Find where the given text appears and provide that cell's center as [x, y] coordinate. 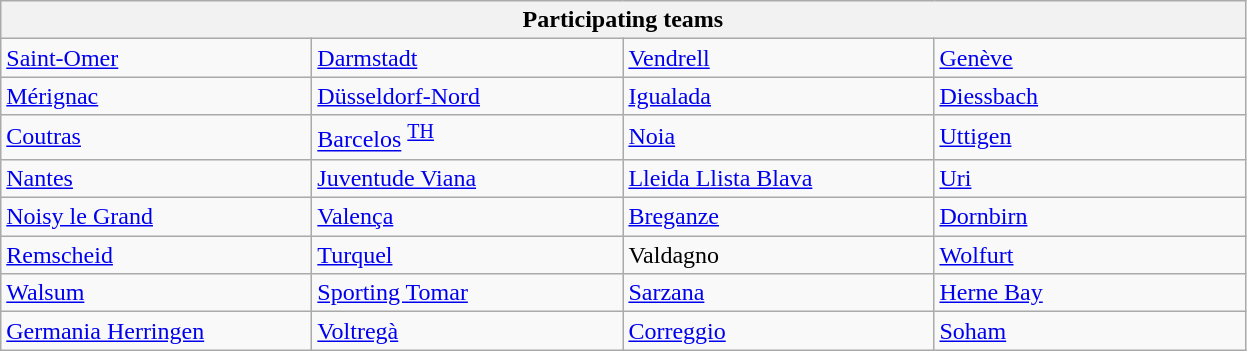
Uri [1090, 178]
Uttigen [1090, 138]
Remscheid [156, 255]
Vendrell [778, 58]
Juventude Viana [468, 178]
Breganze [778, 217]
Correggio [778, 331]
Sarzana [778, 293]
Genève [1090, 58]
Coutras [156, 138]
Valença [468, 217]
Participating teams [623, 20]
Wolfurt [1090, 255]
Turquel [468, 255]
Herne Bay [1090, 293]
Barcelos TH [468, 138]
Igualada [778, 96]
Valdagno [778, 255]
Germania Herringen [156, 331]
Düsseldorf-Nord [468, 96]
Lleida Llista Blava [778, 178]
Mérignac [156, 96]
Saint-Omer [156, 58]
Soham [1090, 331]
Nantes [156, 178]
Darmstadt [468, 58]
Dornbirn [1090, 217]
Sporting Tomar [468, 293]
Walsum [156, 293]
Noisy le Grand [156, 217]
Diessbach [1090, 96]
Voltregà [468, 331]
Noia [778, 138]
